From the cell containing the given text, extract its center point as (x, y) coordinate. 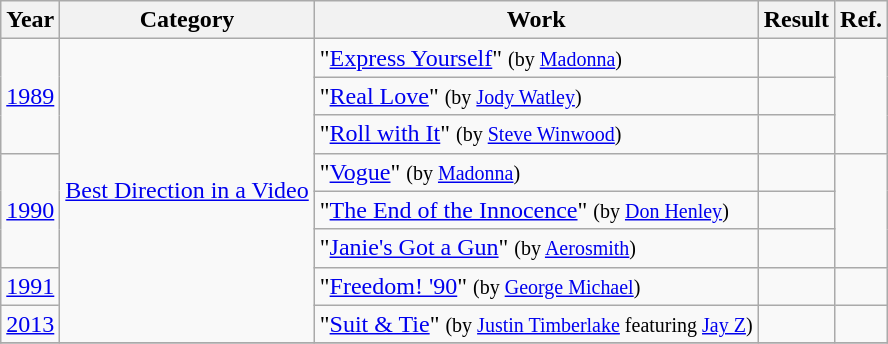
Year (30, 20)
"Freedom! '90" (by George Michael) (536, 286)
"Vogue" (by Madonna) (536, 172)
"Express Yourself" (by Madonna) (536, 58)
"Suit & Tie" (by Justin Timberlake featuring Jay Z) (536, 324)
1989 (30, 96)
Ref. (862, 20)
2013 (30, 324)
"The End of the Innocence" (by Don Henley) (536, 210)
1991 (30, 286)
"Real Love" (by Jody Watley) (536, 96)
"Roll with It" (by Steve Winwood) (536, 134)
Category (187, 20)
Work (536, 20)
"Janie's Got a Gun" (by Aerosmith) (536, 248)
Result (796, 20)
Best Direction in a Video (187, 191)
1990 (30, 210)
